Output the [x, y] coordinate of the center of the cell containing the given text.  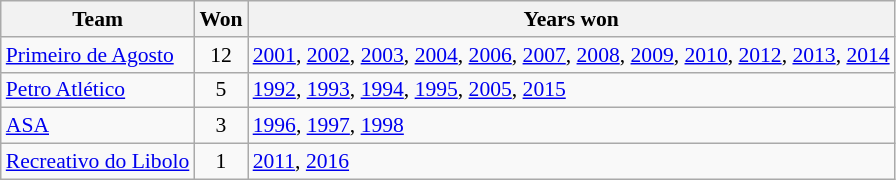
1996, 1997, 1998 [572, 126]
12 [220, 55]
Team [98, 19]
3 [220, 126]
Primeiro de Agosto [98, 55]
Recreativo do Libolo [98, 162]
Petro Atlético [98, 90]
2011, 2016 [572, 162]
5 [220, 90]
1992, 1993, 1994, 1995, 2005, 2015 [572, 90]
ASA [98, 126]
1 [220, 162]
Years won [572, 19]
2001, 2002, 2003, 2004, 2006, 2007, 2008, 2009, 2010, 2012, 2013, 2014 [572, 55]
Won [220, 19]
